From the cell containing the given text, extract its center point as [X, Y] coordinate. 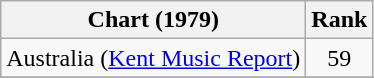
Rank [340, 20]
Australia (Kent Music Report) [154, 58]
Chart (1979) [154, 20]
59 [340, 58]
